Return [X, Y] of the center of cell containing provided text 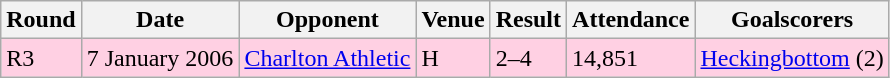
Opponent [328, 20]
H [453, 58]
Charlton Athletic [328, 58]
Result [528, 20]
Attendance [631, 20]
Date [160, 20]
Round [41, 20]
Heckingbottom (2) [792, 58]
7 January 2006 [160, 58]
2–4 [528, 58]
Goalscorers [792, 20]
14,851 [631, 58]
Venue [453, 20]
R3 [41, 58]
